Return the (X, Y) coordinate for the center point of the cell that contains the specified text.  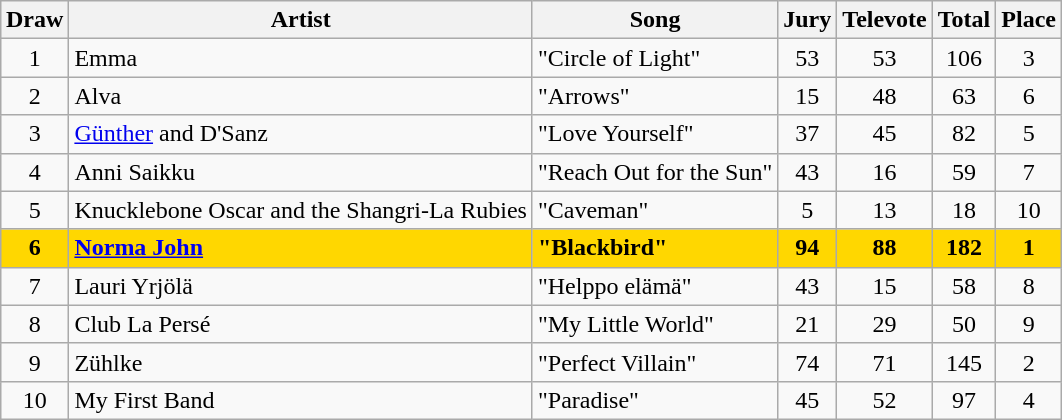
"Love Yourself" (654, 134)
"Helppo elämä" (654, 286)
"Circle of Light" (654, 58)
Club La Persé (301, 324)
"My Little World" (654, 324)
Knucklebone Oscar and the Shangri-La Rubies (301, 210)
52 (884, 400)
"Perfect Villain" (654, 362)
My First Band (301, 400)
Zühlke (301, 362)
106 (964, 58)
Emma (301, 58)
50 (964, 324)
"Paradise" (654, 400)
21 (808, 324)
"Blackbird" (654, 248)
48 (884, 96)
145 (964, 362)
"Caveman" (654, 210)
82 (964, 134)
88 (884, 248)
37 (808, 134)
Total (964, 20)
29 (884, 324)
13 (884, 210)
16 (884, 172)
Jury (808, 20)
Song (654, 20)
Place (1029, 20)
94 (808, 248)
58 (964, 286)
"Reach Out for the Sun" (654, 172)
63 (964, 96)
Anni Saikku (301, 172)
Artist (301, 20)
Televote (884, 20)
Draw (34, 20)
74 (808, 362)
182 (964, 248)
71 (884, 362)
Norma John (301, 248)
Alva (301, 96)
97 (964, 400)
"Arrows" (654, 96)
Günther and D'Sanz (301, 134)
59 (964, 172)
18 (964, 210)
Lauri Yrjölä (301, 286)
